Search for the cell housing the specified text and yield its (X, Y) center coordinate. 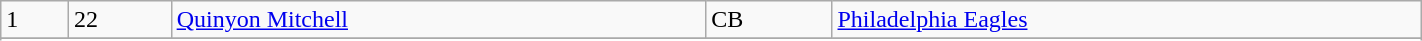
CB (769, 20)
Philadelphia Eagles (1126, 20)
1 (35, 20)
Quinyon Mitchell (438, 20)
22 (120, 20)
